Determine the (X, Y) coordinate at the center of the cell enclosing the given text.  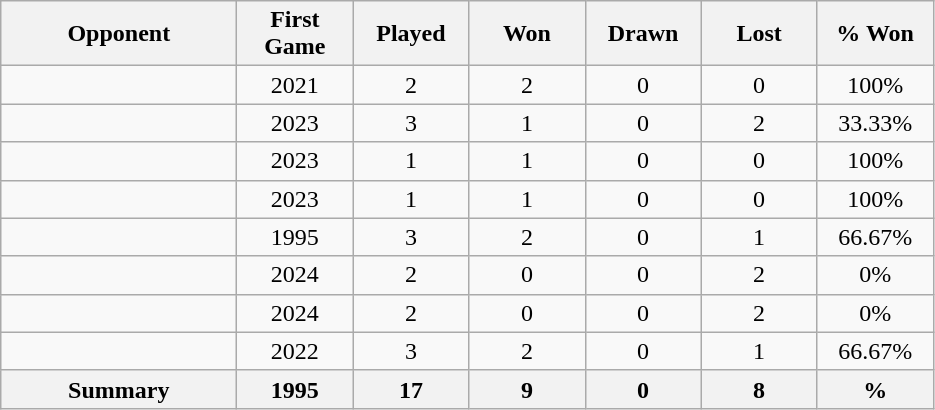
8 (759, 389)
9 (527, 389)
17 (411, 389)
Summary (119, 389)
Won (527, 34)
Opponent (119, 34)
2022 (295, 351)
% Won (875, 34)
% (875, 389)
33.33% (875, 123)
Played (411, 34)
Drawn (643, 34)
2021 (295, 85)
First Game (295, 34)
Lost (759, 34)
